Pinpoint the cell where the given text exists, returning its [x, y] midpoint coordinate. 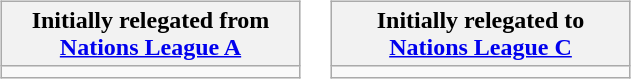
Initially relegated fromNations League A [150, 34]
Initially relegated toNations League C [480, 34]
